Return the [X, Y] coordinate for the center point of the cell that contains the specified text.  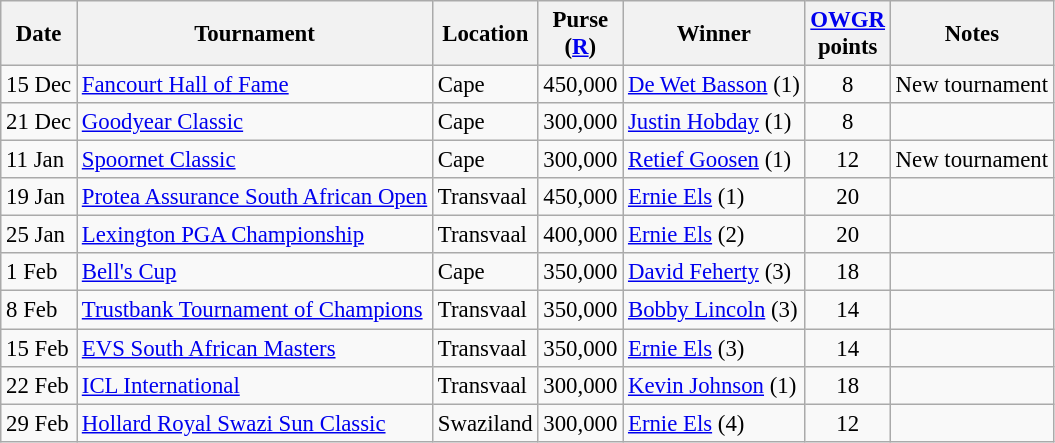
ICL International [254, 385]
Spoornet Classic [254, 160]
Fancourt Hall of Fame [254, 85]
Ernie Els (4) [714, 423]
Ernie Els (3) [714, 348]
11 Jan [39, 160]
21 Dec [39, 122]
400,000 [580, 235]
Bobby Lincoln (3) [714, 310]
8 Feb [39, 310]
David Feherty (3) [714, 273]
Justin Hobday (1) [714, 122]
19 Jan [39, 197]
EVS South African Masters [254, 348]
Protea Assurance South African Open [254, 197]
Bell's Cup [254, 273]
25 Jan [39, 235]
Winner [714, 34]
OWGRpoints [848, 34]
Goodyear Classic [254, 122]
Hollard Royal Swazi Sun Classic [254, 423]
De Wet Basson (1) [714, 85]
Swaziland [486, 423]
Tournament [254, 34]
Ernie Els (1) [714, 197]
Trustbank Tournament of Champions [254, 310]
22 Feb [39, 385]
Kevin Johnson (1) [714, 385]
15 Feb [39, 348]
Retief Goosen (1) [714, 160]
Location [486, 34]
Lexington PGA Championship [254, 235]
Ernie Els (2) [714, 235]
Purse(R) [580, 34]
1 Feb [39, 273]
Notes [972, 34]
Date [39, 34]
15 Dec [39, 85]
29 Feb [39, 423]
